Return (x, y) of the center of cell containing provided text 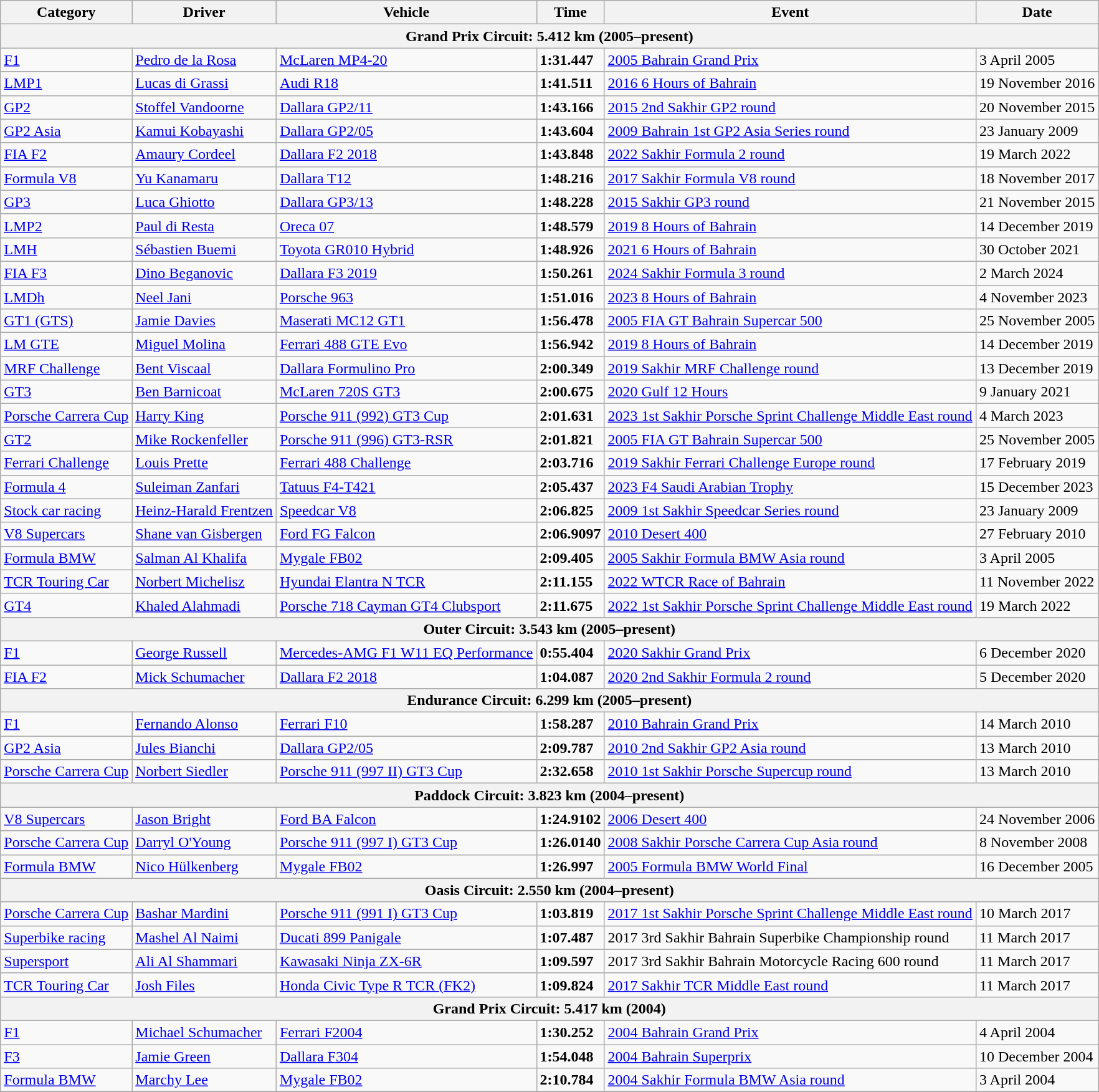
GP3 (66, 202)
1:48.228 (571, 202)
Neel Jani (204, 297)
1:51.016 (571, 297)
Fernando Alonso (204, 724)
Bashar Mardini (204, 914)
Time (571, 12)
Khaled Alahmadi (204, 605)
Driver (204, 12)
Ford BA Falcon (406, 819)
Vehicle (406, 12)
2:09.405 (571, 558)
Lucas di Grassi (204, 84)
2017 1st Sakhir Porsche Sprint Challenge Middle East round (790, 914)
McLaren MP4-20 (406, 60)
Kawasaki Ninja ZX-6R (406, 961)
2010 Bahrain Grand Prix (790, 724)
16 December 2005 (1037, 866)
1:09.824 (571, 985)
Dallara Formulino Pro (406, 368)
2023 8 Hours of Bahrain (790, 297)
Grand Prix Circuit: 5.417 km (2004) (549, 1008)
GT2 (66, 439)
4 April 2004 (1037, 1032)
Supersport (66, 961)
2:06.825 (571, 510)
1:26.0140 (571, 843)
2010 1st Sakhir Porsche Supercup round (790, 772)
Porsche 911 (997 I) GT3 Cup (406, 843)
Pedro de la Rosa (204, 60)
Formula 4 (66, 487)
LMDh (66, 297)
24 November 2006 (1037, 819)
Mashel Al Naimi (204, 937)
Porsche 963 (406, 297)
LMP1 (66, 84)
Shane van Gisbergen (204, 534)
2017 3rd Sakhir Bahrain Motorcycle Racing 600 round (790, 961)
21 November 2015 (1037, 202)
30 October 2021 (1037, 249)
Porsche 911 (997 II) GT3 Cup (406, 772)
2017 Sakhir TCR Middle East round (790, 985)
15 December 2023 (1037, 487)
Event (790, 12)
Heinz-Harald Frentzen (204, 510)
Toyota GR010 Hybrid (406, 249)
Miguel Molina (204, 345)
Michael Schumacher (204, 1032)
2005 Formula BMW World Final (790, 866)
1:41.511 (571, 84)
1:48.926 (571, 249)
GT1 (GTS) (66, 321)
Audi R18 (406, 84)
Porsche 911 (992) GT3 Cup (406, 416)
2004 Bahrain Grand Prix (790, 1032)
Ali Al Shammari (204, 961)
2022 Sakhir Formula 2 round (790, 155)
1:48.579 (571, 226)
Paul di Resta (204, 226)
4 November 2023 (1037, 297)
3 April 2004 (1037, 1080)
Bent Viscaal (204, 368)
1:04.087 (571, 676)
2019 Sakhir Ferrari Challenge Europe round (790, 463)
Porsche 911 (991 I) GT3 Cup (406, 914)
Ferrari F10 (406, 724)
Jamie Davies (204, 321)
Ben Barnicoat (204, 392)
Suleiman Zanfari (204, 487)
GP2 (66, 107)
2020 2nd Sakhir Formula 2 round (790, 676)
2023 1st Sakhir Porsche Sprint Challenge Middle East round (790, 416)
Ferrari 488 GTE Evo (406, 345)
2019 Sakhir MRF Challenge round (790, 368)
2 March 2024 (1037, 273)
2022 1st Sakhir Porsche Sprint Challenge Middle East round (790, 605)
1:43.604 (571, 131)
Marchy Lee (204, 1080)
4 March 2023 (1037, 416)
5 December 2020 (1037, 676)
2016 6 Hours of Bahrain (790, 84)
1:09.597 (571, 961)
2009 1st Sakhir Speedcar Series round (790, 510)
1:03.819 (571, 914)
1:54.048 (571, 1056)
Stoffel Vandoorne (204, 107)
2:32.658 (571, 772)
2:06.9097 (571, 534)
2:11.675 (571, 605)
2004 Bahrain Superprix (790, 1056)
Tatuus F4-T421 (406, 487)
Superbike racing (66, 937)
14 March 2010 (1037, 724)
2024 Sakhir Formula 3 round (790, 273)
Mike Rockenfeller (204, 439)
Sébastien Buemi (204, 249)
FIA F3 (66, 273)
Dino Beganovic (204, 273)
Paddock Circuit: 3.823 km (2004–present) (549, 795)
Luca Ghiotto (204, 202)
8 November 2008 (1037, 843)
2:03.716 (571, 463)
LMH (66, 249)
1:30.252 (571, 1032)
Josh Files (204, 985)
Mercedes-AMG F1 W11 EQ Performance (406, 653)
2017 3rd Sakhir Bahrain Superbike Championship round (790, 937)
2:00.349 (571, 368)
Dallara F3 2019 (406, 273)
Nico Hülkenberg (204, 866)
2006 Desert 400 (790, 819)
Ducati 899 Panigale (406, 937)
Jason Bright (204, 819)
Dallara GP3/13 (406, 202)
Hyundai Elantra N TCR (406, 582)
Oreca 07 (406, 226)
Darryl O'Young (204, 843)
1:26.997 (571, 866)
2010 2nd Sakhir GP2 Asia round (790, 748)
MRF Challenge (66, 368)
Kamui Kobayashi (204, 131)
Speedcar V8 (406, 510)
LMP2 (66, 226)
Harry King (204, 416)
2015 Sakhir GP3 round (790, 202)
1:31.447 (571, 60)
F3 (66, 1056)
Ferrari F2004 (406, 1032)
Honda Civic Type R TCR (FK2) (406, 985)
Louis Prette (204, 463)
6 December 2020 (1037, 653)
2008 Sakhir Porsche Carrera Cup Asia round (790, 843)
GT4 (66, 605)
Jules Bianchi (204, 748)
2009 Bahrain 1st GP2 Asia Series round (790, 131)
Jamie Green (204, 1056)
1:43.166 (571, 107)
2020 Sakhir Grand Prix (790, 653)
Yu Kanamaru (204, 178)
2:11.155 (571, 582)
2022 WTCR Race of Bahrain (790, 582)
Norbert Siedler (204, 772)
Maserati MC12 GT1 (406, 321)
1:43.848 (571, 155)
Porsche 718 Cayman GT4 Clubsport (406, 605)
George Russell (204, 653)
Norbert Michelisz (204, 582)
GT3 (66, 392)
Endurance Circuit: 6.299 km (2005–present) (549, 701)
1:50.261 (571, 273)
2023 F4 Saudi Arabian Trophy (790, 487)
1:48.216 (571, 178)
LM GTE (66, 345)
McLaren 720S GT3 (406, 392)
19 November 2016 (1037, 84)
2020 Gulf 12 Hours (790, 392)
11 November 2022 (1037, 582)
Porsche 911 (996) GT3-RSR (406, 439)
2005 Bahrain Grand Prix (790, 60)
Formula V8 (66, 178)
17 February 2019 (1037, 463)
Ford FG Falcon (406, 534)
Stock car racing (66, 510)
Category (66, 12)
Date (1037, 12)
2017 Sakhir Formula V8 round (790, 178)
2010 Desert 400 (790, 534)
Oasis Circuit: 2.550 km (2004–present) (549, 890)
2015 2nd Sakhir GP2 round (790, 107)
2:01.631 (571, 416)
Ferrari Challenge (66, 463)
2:00.675 (571, 392)
Outer Circuit: 3.543 km (2005–present) (549, 629)
10 December 2004 (1037, 1056)
2:09.787 (571, 748)
Dallara T12 (406, 178)
2005 Sakhir Formula BMW Asia round (790, 558)
Grand Prix Circuit: 5.412 km (2005–present) (549, 36)
Ferrari 488 Challenge (406, 463)
9 January 2021 (1037, 392)
2004 Sakhir Formula BMW Asia round (790, 1080)
1:07.487 (571, 937)
1:58.287 (571, 724)
0:55.404 (571, 653)
Mick Schumacher (204, 676)
2:01.821 (571, 439)
Dallara GP2/11 (406, 107)
1:56.942 (571, 345)
2:10.784 (571, 1080)
1:56.478 (571, 321)
Amaury Cordeel (204, 155)
20 November 2015 (1037, 107)
1:24.9102 (571, 819)
18 November 2017 (1037, 178)
2:05.437 (571, 487)
10 March 2017 (1037, 914)
13 December 2019 (1037, 368)
2021 6 Hours of Bahrain (790, 249)
Salman Al Khalifa (204, 558)
27 February 2010 (1037, 534)
Dallara F304 (406, 1056)
